Pinpoint the cell where the given text exists, returning its (x, y) midpoint coordinate. 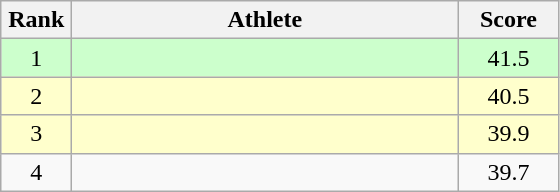
3 (36, 134)
4 (36, 172)
1 (36, 58)
39.9 (508, 134)
Score (508, 20)
40.5 (508, 96)
Athlete (265, 20)
2 (36, 96)
39.7 (508, 172)
Rank (36, 20)
41.5 (508, 58)
